Search for the cell housing the specified text and yield its [x, y] center coordinate. 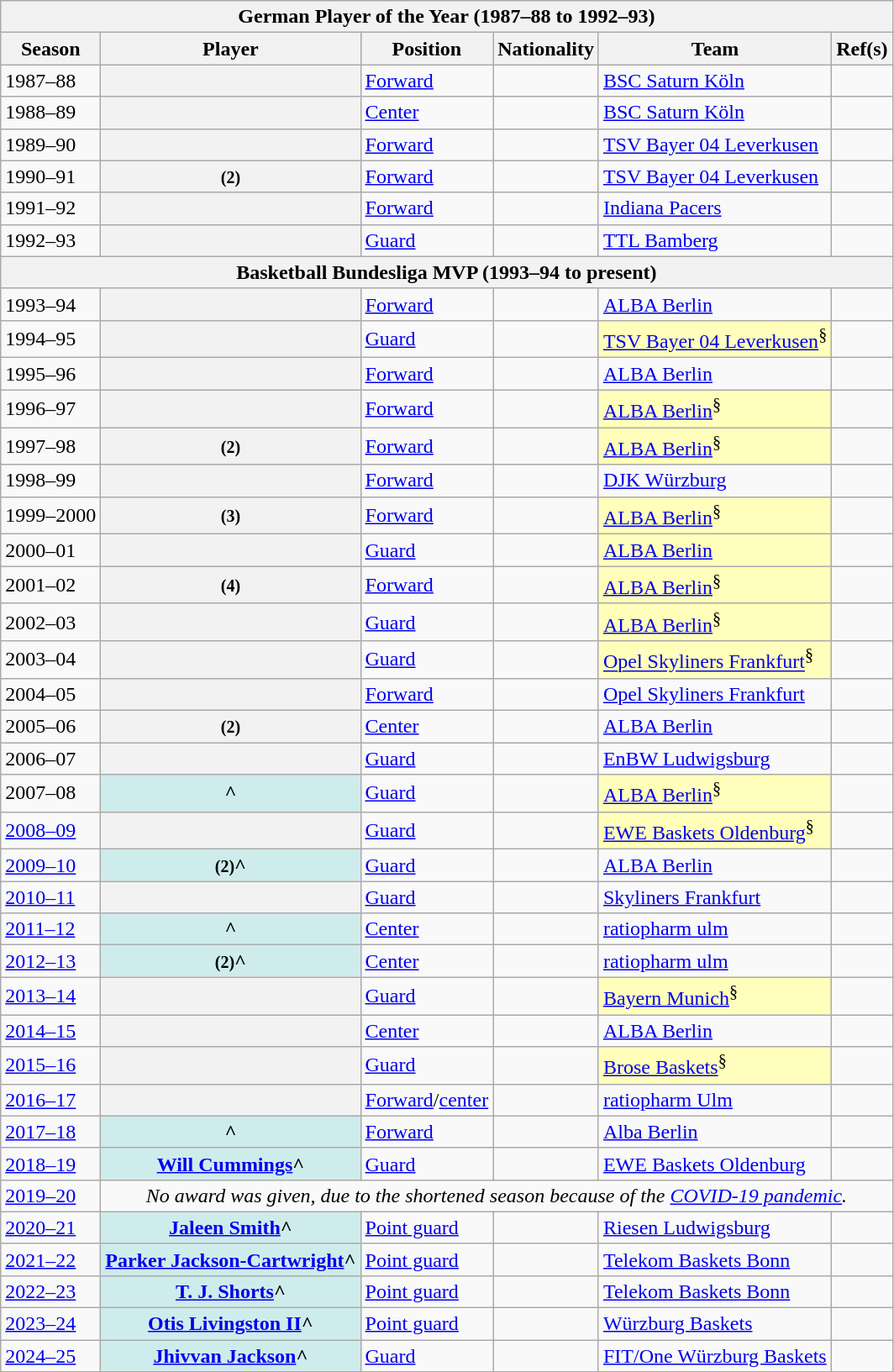
(4) [230, 585]
EWE Baskets Oldenburg [714, 1164]
2017–18 [50, 1132]
2009–10 [50, 865]
1996–97 [50, 408]
Opel Skyliners Frankfurt§ [714, 660]
Skyliners Frankfurt [714, 897]
2021–22 [50, 1259]
2004–05 [50, 694]
2005–06 [50, 727]
DJK Würzburg [714, 481]
Nationality [546, 49]
2016–17 [50, 1100]
2010–11 [50, 897]
1989–90 [50, 145]
2019–20 [50, 1196]
No award was given, due to the shortened season because of the COVID-19 pandemic. [497, 1196]
2014–15 [50, 1031]
Basketball Bundesliga MVP (1993–94 to present) [447, 272]
Opel Skyliners Frankfurt [714, 694]
Season [50, 49]
1999–2000 [50, 516]
1987–88 [50, 81]
Jhivvan Jackson^ [230, 1356]
Parker Jackson-Cartwright^ [230, 1259]
2008–09 [50, 830]
Team [714, 49]
2003–04 [50, 660]
2020–21 [50, 1227]
German Player of the Year (1987–88 to 1992–93) [447, 17]
2022–23 [50, 1292]
Alba Berlin [714, 1132]
2023–24 [50, 1324]
2024–25 [50, 1356]
2012–13 [50, 961]
1988–89 [50, 113]
Position [427, 49]
1997–98 [50, 447]
2018–19 [50, 1164]
TSV Bayer 04 Leverkusen§ [714, 339]
2007–08 [50, 793]
Indiana Pacers [714, 208]
2011–12 [50, 929]
2006–07 [50, 759]
1992–93 [50, 240]
ratiopharm Ulm [714, 1100]
Ref(s) [862, 49]
1998–99 [50, 481]
2001–02 [50, 585]
2002–03 [50, 622]
Bayern Munich§ [714, 996]
Player [230, 49]
2015–16 [50, 1065]
EWE Baskets Oldenburg§ [714, 830]
1990–91 [50, 176]
Will Cummings^ [230, 1164]
1995–96 [50, 374]
EnBW Ludwigsburg [714, 759]
Riesen Ludwigsburg [714, 1227]
Würzburg Baskets [714, 1324]
Otis Livingston II^ [230, 1324]
1991–92 [50, 208]
2000–01 [50, 550]
Brose Baskets§ [714, 1065]
TTL Bamberg [714, 240]
Forward/center [427, 1100]
T. J. Shorts^ [230, 1292]
1993–94 [50, 304]
2013–14 [50, 996]
1994–95 [50, 339]
Jaleen Smith^ [230, 1227]
FIT/One Würzburg Baskets [714, 1356]
(3) [230, 516]
